Return the [X, Y] coordinate for the center point of the cell that contains the specified text.  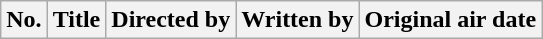
Written by [298, 20]
Original air date [450, 20]
Title [76, 20]
Directed by [171, 20]
No. [24, 20]
